Output the [x, y] coordinate of the center of the cell containing the given text.  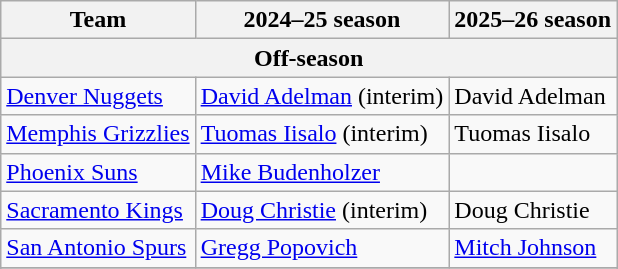
Team [98, 20]
2024–25 season [322, 20]
Memphis Grizzlies [98, 134]
Phoenix Suns [98, 172]
Tuomas Iisalo (interim) [322, 134]
Sacramento Kings [98, 210]
Denver Nuggets [98, 96]
Off-season [309, 58]
David Adelman [533, 96]
2025–26 season [533, 20]
San Antonio Spurs [98, 248]
Doug Christie (interim) [322, 210]
David Adelman (interim) [322, 96]
Mitch Johnson [533, 248]
Tuomas Iisalo [533, 134]
Gregg Popovich [322, 248]
Mike Budenholzer [322, 172]
Doug Christie [533, 210]
